Identify which cell holds the provided text, then report its (X, Y) central coordinate. 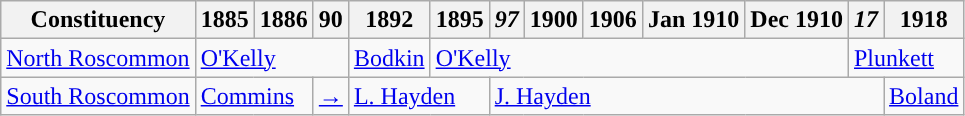
1906 (612, 20)
1900 (554, 20)
→ (330, 96)
J. Hayden (686, 96)
L. Hayden (418, 96)
Constituency (98, 20)
1885 (224, 20)
97 (506, 20)
South Roscommon (98, 96)
Bodkin (389, 58)
Boland (924, 96)
1886 (284, 20)
North Roscommon (98, 58)
Commins (254, 96)
1918 (924, 20)
90 (330, 20)
17 (866, 20)
1892 (389, 20)
Plunkett (906, 58)
Jan 1910 (693, 20)
1895 (460, 20)
Dec 1910 (797, 20)
